Detect which cell encompasses the target text, then output its [x, y] center coordinate. 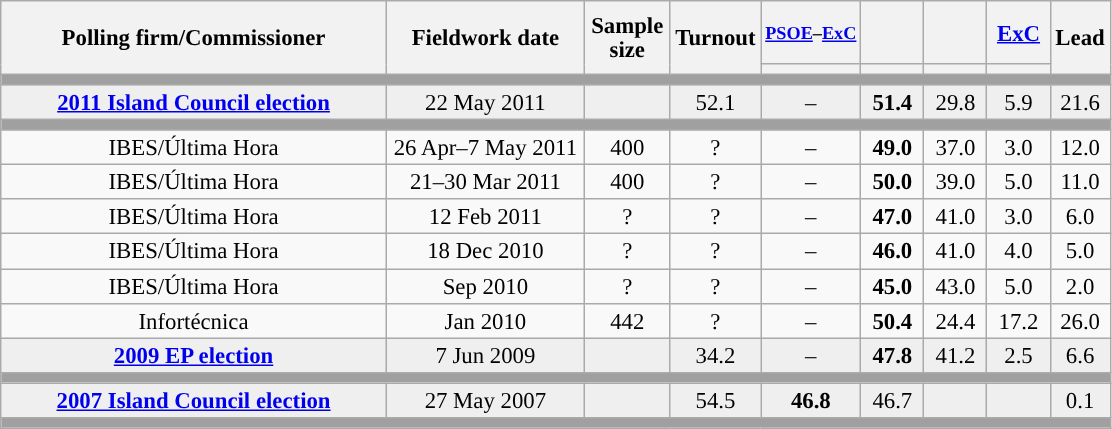
21–30 Mar 2011 [485, 182]
18 Dec 2010 [485, 252]
22 May 2011 [485, 102]
50.0 [892, 182]
41.2 [956, 356]
Infortécnica [194, 320]
Sep 2010 [485, 286]
50.4 [892, 320]
52.1 [716, 102]
24.4 [956, 320]
37.0 [956, 148]
26.0 [1080, 320]
Lead [1080, 38]
45.0 [892, 286]
2007 Island Council election [194, 400]
39.0 [956, 182]
12.0 [1080, 148]
PSOE–ExC [811, 32]
ExC [1018, 32]
26 Apr–7 May 2011 [485, 148]
2009 EP election [194, 356]
Jan 2010 [485, 320]
43.0 [956, 286]
46.7 [892, 400]
27 May 2007 [485, 400]
2.0 [1080, 286]
47.8 [892, 356]
29.8 [956, 102]
6.6 [1080, 356]
12 Feb 2011 [485, 218]
Fieldwork date [485, 38]
46.8 [811, 400]
49.0 [892, 148]
Polling firm/Commissioner [194, 38]
4.0 [1018, 252]
7 Jun 2009 [485, 356]
Turnout [716, 38]
5.9 [1018, 102]
Sample size [627, 38]
54.5 [716, 400]
6.0 [1080, 218]
442 [627, 320]
17.2 [1018, 320]
51.4 [892, 102]
21.6 [1080, 102]
11.0 [1080, 182]
2.5 [1018, 356]
0.1 [1080, 400]
46.0 [892, 252]
47.0 [892, 218]
34.2 [716, 356]
2011 Island Council election [194, 102]
